Search for the cell housing the specified text and yield its (X, Y) center coordinate. 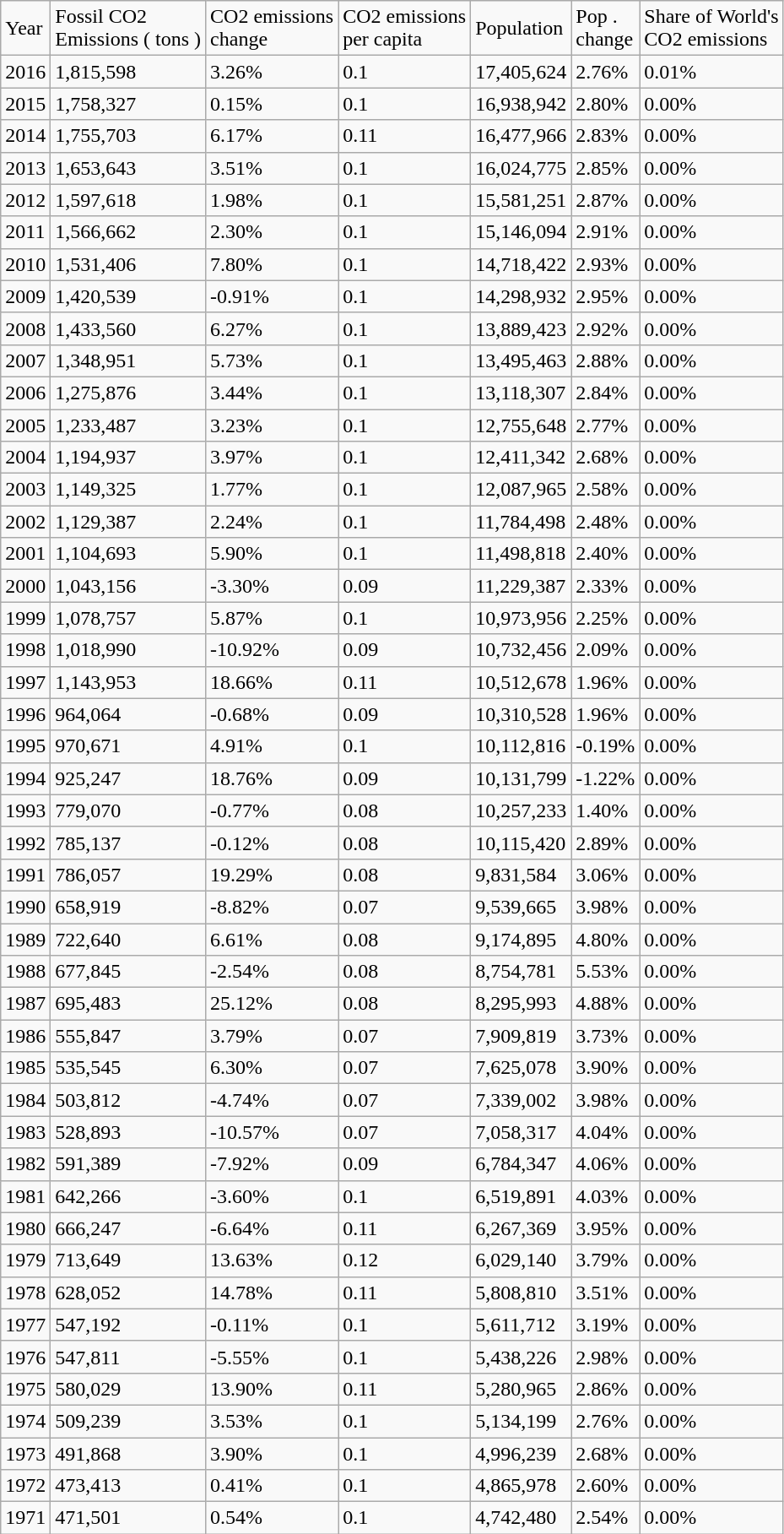
2.30% (272, 232)
14.78% (272, 1293)
19.29% (272, 875)
Fossil CO2Emissions ( tons ) (128, 29)
2.98% (606, 1357)
6,784,347 (522, 1164)
2014 (25, 136)
1984 (25, 1100)
11,229,387 (522, 586)
1,758,327 (128, 104)
1,566,662 (128, 232)
2.25% (606, 618)
1977 (25, 1325)
8,295,993 (522, 1004)
4,742,480 (522, 1518)
-0.91% (272, 296)
1,043,156 (128, 586)
16,024,775 (522, 168)
10,310,528 (522, 714)
2.77% (606, 425)
5,438,226 (522, 1357)
1981 (25, 1196)
10,112,816 (522, 746)
1988 (25, 972)
2008 (25, 328)
1979 (25, 1260)
14,298,932 (522, 296)
6.30% (272, 1068)
1983 (25, 1132)
5.87% (272, 618)
10,512,678 (522, 682)
CO2 emissionschange (272, 29)
1,018,990 (128, 650)
2.80% (606, 104)
Year (25, 29)
6.61% (272, 940)
16,938,942 (522, 104)
7,339,002 (522, 1100)
1998 (25, 650)
1,755,703 (128, 136)
-1.22% (606, 778)
1975 (25, 1389)
1,233,487 (128, 425)
6.27% (272, 328)
4,996,239 (522, 1453)
2.88% (606, 360)
2.33% (606, 586)
8,754,781 (522, 972)
1,275,876 (128, 393)
15,581,251 (522, 200)
2.58% (606, 490)
1,194,937 (128, 458)
5,611,712 (522, 1325)
-10.92% (272, 650)
-0.11% (272, 1325)
-8.82% (272, 907)
16,477,966 (522, 136)
6.17% (272, 136)
0.15% (272, 104)
2016 (25, 72)
-0.12% (272, 843)
2005 (25, 425)
3.53% (272, 1421)
9,831,584 (522, 875)
6,267,369 (522, 1228)
2015 (25, 104)
1995 (25, 746)
10,973,956 (522, 618)
2000 (25, 586)
14,718,422 (522, 264)
1973 (25, 1453)
10,131,799 (522, 778)
2.48% (606, 522)
535,545 (128, 1068)
1,815,598 (128, 72)
2.83% (606, 136)
1993 (25, 810)
580,029 (128, 1389)
10,732,456 (522, 650)
0.01% (711, 72)
4.06% (606, 1164)
1,143,953 (128, 682)
-0.68% (272, 714)
473,413 (128, 1486)
25.12% (272, 1004)
1992 (25, 843)
7,909,819 (522, 1036)
12,755,648 (522, 425)
471,501 (128, 1518)
970,671 (128, 746)
2006 (25, 393)
1972 (25, 1486)
9,539,665 (522, 907)
2003 (25, 490)
547,192 (128, 1325)
695,483 (128, 1004)
2.60% (606, 1486)
1987 (25, 1004)
7,625,078 (522, 1068)
13.90% (272, 1389)
1971 (25, 1518)
658,919 (128, 907)
18.76% (272, 778)
1974 (25, 1421)
2.85% (606, 168)
-5.55% (272, 1357)
2.84% (606, 393)
1,653,643 (128, 168)
1978 (25, 1293)
-3.60% (272, 1196)
1990 (25, 907)
964,064 (128, 714)
13,118,307 (522, 393)
-0.77% (272, 810)
1976 (25, 1357)
509,239 (128, 1421)
2.95% (606, 296)
5,808,810 (522, 1293)
-6.64% (272, 1228)
786,057 (128, 875)
925,247 (128, 778)
1.98% (272, 200)
4.80% (606, 940)
-0.19% (606, 746)
3.97% (272, 458)
10,115,420 (522, 843)
1994 (25, 778)
2.89% (606, 843)
2.86% (606, 1389)
5,134,199 (522, 1421)
3.19% (606, 1325)
785,137 (128, 843)
1982 (25, 1164)
7,058,317 (522, 1132)
-2.54% (272, 972)
5.73% (272, 360)
1,531,406 (128, 264)
779,070 (128, 810)
2.91% (606, 232)
Pop .change (606, 29)
503,812 (128, 1100)
4,865,978 (522, 1486)
3.44% (272, 393)
12,411,342 (522, 458)
-7.92% (272, 1164)
3.26% (272, 72)
642,266 (128, 1196)
1,149,325 (128, 490)
1991 (25, 875)
10,257,233 (522, 810)
2.54% (606, 1518)
13,889,423 (522, 328)
2007 (25, 360)
15,146,094 (522, 232)
2010 (25, 264)
547,811 (128, 1357)
1999 (25, 618)
1.40% (606, 810)
18.66% (272, 682)
0.41% (272, 1486)
1.77% (272, 490)
2009 (25, 296)
2.40% (606, 554)
11,498,818 (522, 554)
677,845 (128, 972)
491,868 (128, 1453)
722,640 (128, 940)
Share of World'sCO2 emissions (711, 29)
4.91% (272, 746)
1,597,618 (128, 200)
666,247 (128, 1228)
4.03% (606, 1196)
6,519,891 (522, 1196)
1,078,757 (128, 618)
2002 (25, 522)
1,348,951 (128, 360)
1986 (25, 1036)
0.12 (405, 1260)
2012 (25, 200)
-4.74% (272, 1100)
3.95% (606, 1228)
1985 (25, 1068)
5.90% (272, 554)
17,405,624 (522, 72)
1,433,560 (128, 328)
5.53% (606, 972)
13.63% (272, 1260)
12,087,965 (522, 490)
2.24% (272, 522)
1980 (25, 1228)
713,649 (128, 1260)
2.09% (606, 650)
2013 (25, 168)
-10.57% (272, 1132)
13,495,463 (522, 360)
555,847 (128, 1036)
1,420,539 (128, 296)
5,280,965 (522, 1389)
2.87% (606, 200)
591,389 (128, 1164)
1996 (25, 714)
7.80% (272, 264)
1,129,387 (128, 522)
2011 (25, 232)
1,104,693 (128, 554)
2004 (25, 458)
1997 (25, 682)
CO2 emissionsper capita (405, 29)
6,029,140 (522, 1260)
4.88% (606, 1004)
3.23% (272, 425)
628,052 (128, 1293)
-3.30% (272, 586)
1989 (25, 940)
3.06% (606, 875)
3.73% (606, 1036)
2001 (25, 554)
2.93% (606, 264)
11,784,498 (522, 522)
Population (522, 29)
9,174,895 (522, 940)
4.04% (606, 1132)
2.92% (606, 328)
0.54% (272, 1518)
528,893 (128, 1132)
